Find where the given text appears and provide that cell's center as (X, Y) coordinate. 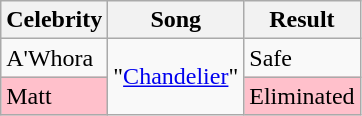
Eliminated (302, 96)
Song (176, 20)
Celebrity (54, 20)
A'Whora (54, 58)
"Chandelier" (176, 77)
Result (302, 20)
Matt (54, 96)
Safe (302, 58)
